For the text-containing cell, return its midpoint in [X, Y] coordinate format. 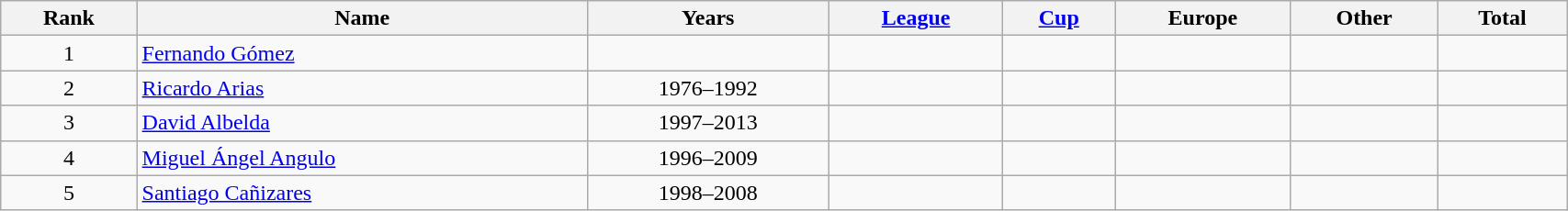
David Albelda [362, 123]
Name [362, 18]
4 [69, 158]
Ricardo Arias [362, 88]
Santiago Cañizares [362, 193]
1997–2013 [707, 123]
2 [69, 88]
Years [707, 18]
League [915, 18]
1976–1992 [707, 88]
1 [69, 53]
3 [69, 123]
Other [1364, 18]
1998–2008 [707, 193]
Miguel Ángel Angulo [362, 158]
Fernando Gómez [362, 53]
Europe [1203, 18]
Total [1503, 18]
Rank [69, 18]
Cup [1059, 18]
5 [69, 193]
1996–2009 [707, 158]
